Output the (X, Y) coordinate of the center of the cell containing the given text.  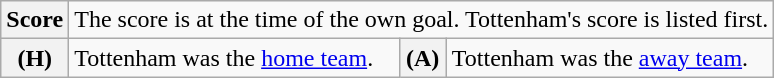
The score is at the time of the own goal. Tottenham's score is listed first. (422, 20)
Tottenham was the home team. (234, 58)
(A) (422, 58)
Tottenham was the away team. (610, 58)
Score (35, 20)
(H) (35, 58)
